Determine the (x, y) coordinate at the center of the cell enclosing the given text.  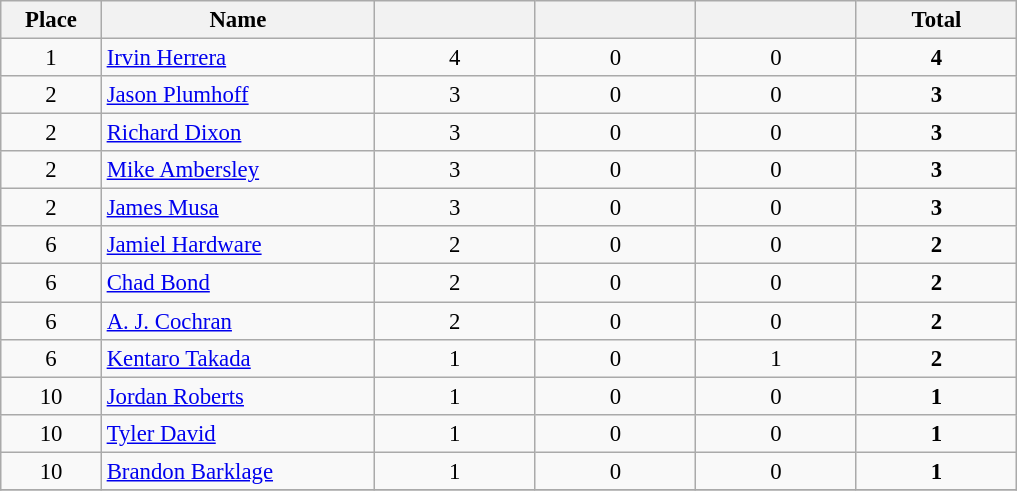
Chad Bond (238, 283)
Mike Ambersley (238, 170)
Jason Plumhoff (238, 95)
Kentaro Takada (238, 358)
James Musa (238, 208)
Richard Dixon (238, 133)
Jordan Roberts (238, 396)
Jamiel Hardware (238, 245)
Total (936, 20)
Brandon Barklage (238, 471)
Name (238, 20)
Place (52, 20)
Irvin Herrera (238, 58)
Tyler David (238, 433)
A. J. Cochran (238, 321)
